Locate the cell with the specified text and output its [X, Y] center coordinate. 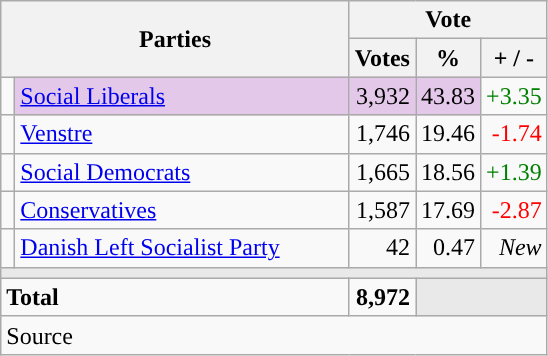
0.47 [448, 248]
Venstre [182, 134]
% [448, 58]
3,932 [382, 96]
Source [274, 335]
1,587 [382, 210]
Social Liberals [182, 96]
+1.39 [514, 172]
+3.35 [514, 96]
1,665 [382, 172]
1,746 [382, 134]
-1.74 [514, 134]
19.46 [448, 134]
-2.87 [514, 210]
Danish Left Socialist Party [182, 248]
Conservatives [182, 210]
+ / - [514, 58]
Total [176, 297]
Votes [382, 58]
43.83 [448, 96]
17.69 [448, 210]
8,972 [382, 297]
Social Democrats [182, 172]
18.56 [448, 172]
New [514, 248]
42 [382, 248]
Parties [176, 39]
Vote [448, 20]
